Return the (x, y) coordinate for the center point of the cell that contains the specified text.  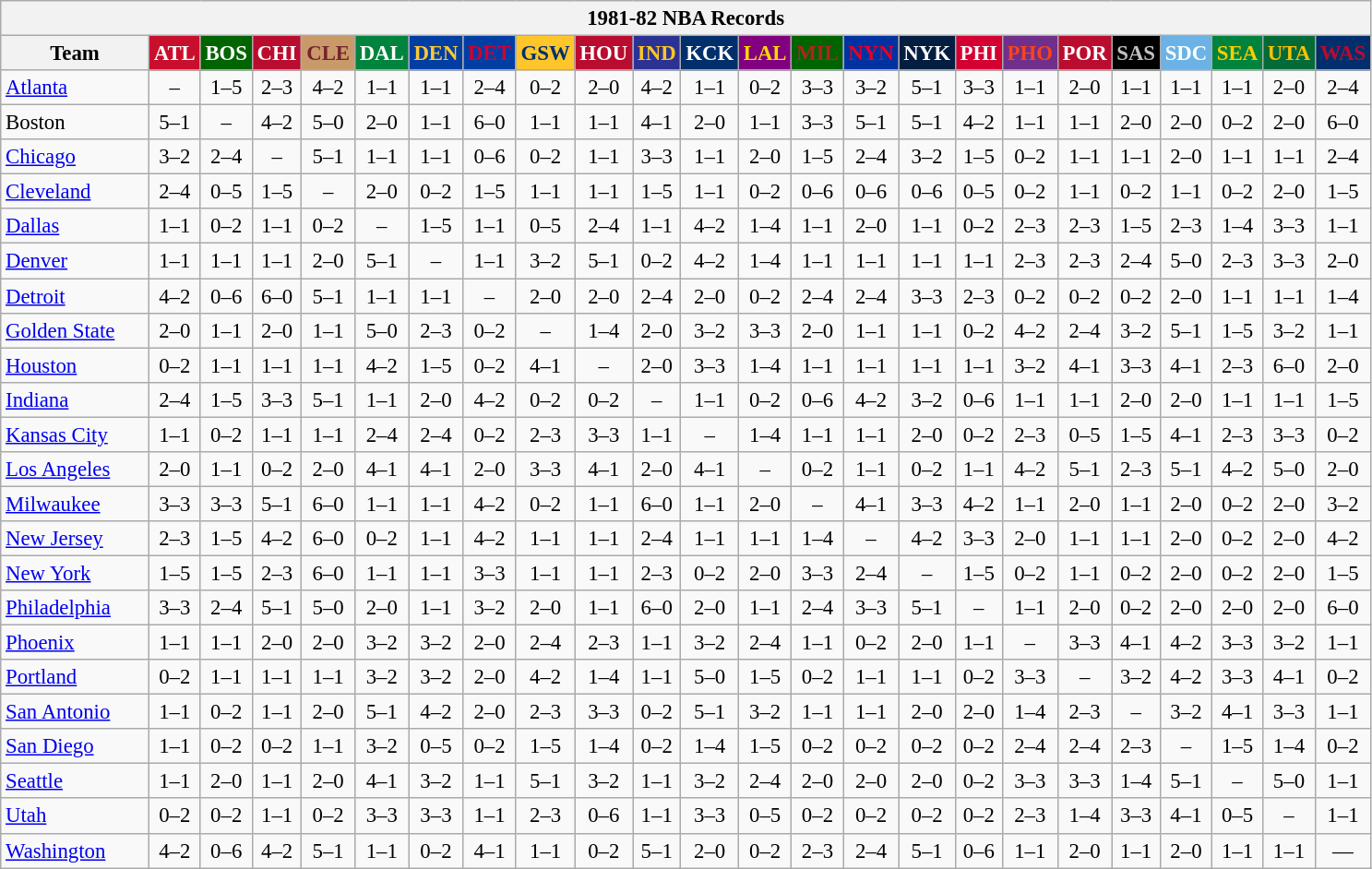
Kansas City (76, 434)
San Antonio (76, 712)
Phoenix (76, 643)
Milwaukee (76, 504)
— (1342, 851)
New Jersey (76, 539)
New York (76, 573)
DET (489, 54)
UTA (1288, 54)
Cleveland (76, 192)
PHO (1030, 54)
LAL (764, 54)
DEN (435, 54)
1981-82 NBA Records (686, 18)
ATL (174, 54)
Utah (76, 816)
Washington (76, 851)
SEA (1238, 54)
Indiana (76, 399)
Atlanta (76, 88)
BOS (226, 54)
WAS (1342, 54)
PHI (978, 54)
Boston (76, 123)
CLE (328, 54)
GSW (545, 54)
Portland (76, 677)
Team (76, 54)
CHI (277, 54)
Chicago (76, 157)
Detroit (76, 296)
San Diego (76, 746)
HOU (603, 54)
Los Angeles (76, 470)
Dallas (76, 226)
Philadelphia (76, 608)
Seattle (76, 781)
Denver (76, 261)
NYN (871, 54)
SDC (1186, 54)
IND (657, 54)
Golden State (76, 330)
DAL (382, 54)
MIL (817, 54)
POR (1085, 54)
NYK (926, 54)
KCK (710, 54)
SAS (1136, 54)
Houston (76, 365)
